Return [x, y] of the center of cell containing provided text 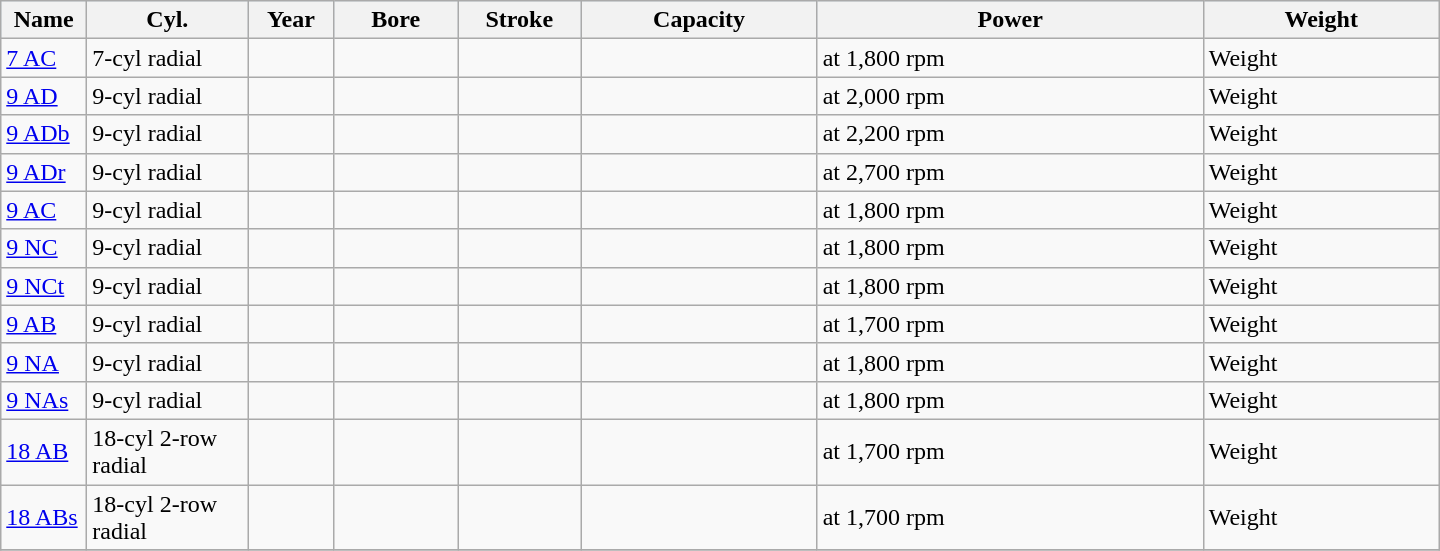
9 NCt [44, 286]
9 NC [44, 248]
18 ABs [44, 516]
Name [44, 20]
Stroke [520, 20]
at 2,700 rpm [1010, 172]
9 ADb [44, 134]
at 2,000 rpm [1010, 96]
9 AC [44, 210]
7 AC [44, 58]
Year [291, 20]
Capacity [699, 20]
9 AB [44, 324]
at 2,200 rpm [1010, 134]
Bore [396, 20]
7-cyl radial [168, 58]
18 AB [44, 452]
Cyl. [168, 20]
9 NAs [44, 400]
9 NA [44, 362]
9 AD [44, 96]
Power [1010, 20]
9 ADr [44, 172]
